Detect which cell encompasses the target text, then output its [x, y] center coordinate. 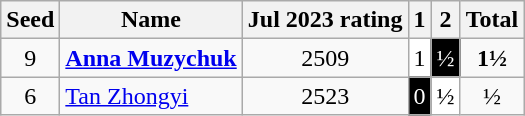
Jul 2023 rating [325, 20]
Tan Zhongyi [151, 96]
1½ [492, 58]
9 [30, 58]
Seed [30, 20]
6 [30, 96]
2 [446, 20]
2509 [325, 58]
Anna Muzychuk [151, 58]
2523 [325, 96]
Total [492, 20]
0 [420, 96]
Name [151, 20]
